Capture the cell that displays the provided text and extract its [X, Y] central coordinate. 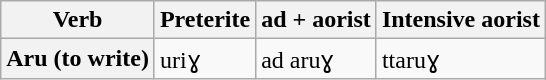
Preterite [204, 20]
Aru (to write) [78, 59]
Verb [78, 20]
ttaruɣ [460, 59]
ad + aorist [316, 20]
ad aruɣ [316, 59]
Intensive aorist [460, 20]
uriɣ [204, 59]
